Search for the cell housing the specified text and yield its (x, y) center coordinate. 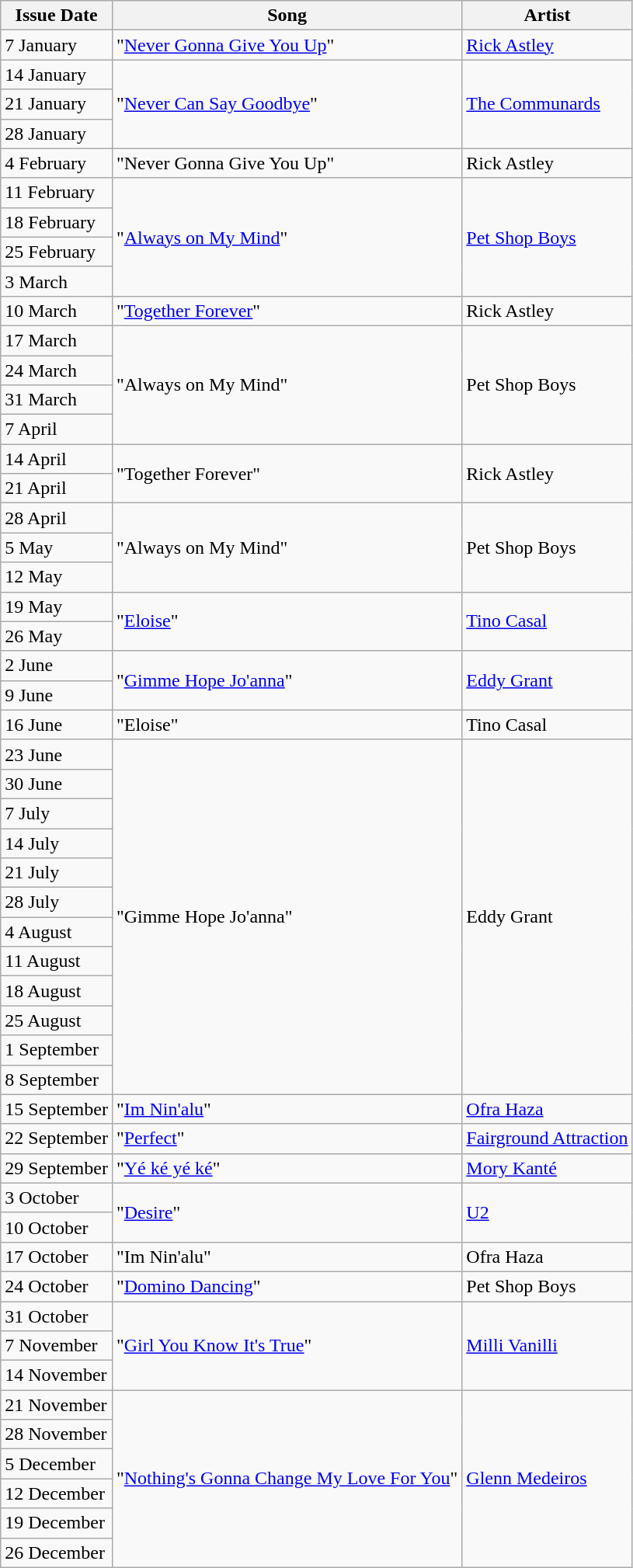
17 October (57, 1257)
28 April (57, 518)
19 May (57, 607)
28 July (57, 902)
24 October (57, 1286)
7 January (57, 45)
28 November (57, 1434)
4 August (57, 932)
21 April (57, 488)
9 June (57, 695)
14 November (57, 1375)
2 June (57, 666)
"Domino Dancing" (287, 1286)
Song (287, 16)
Artist (547, 16)
19 December (57, 1523)
5 May (57, 548)
"Perfect" (287, 1139)
18 August (57, 991)
11 August (57, 961)
10 March (57, 311)
4 February (57, 163)
8 September (57, 1080)
"Desire" (287, 1212)
"Yé ké yé ké" (287, 1168)
Issue Date (57, 16)
3 March (57, 281)
U2 (547, 1212)
18 February (57, 222)
28 January (57, 134)
3 October (57, 1198)
Mory Kanté (547, 1168)
29 September (57, 1168)
12 May (57, 577)
25 August (57, 1020)
21 January (57, 104)
Milli Vanilli (547, 1346)
7 April (57, 429)
The Communards (547, 104)
10 October (57, 1227)
31 March (57, 400)
26 December (57, 1552)
Glenn Medeiros (547, 1479)
7 July (57, 813)
31 October (57, 1316)
21 July (57, 873)
11 February (57, 193)
5 December (57, 1464)
24 March (57, 370)
"Never Can Say Goodbye" (287, 104)
1 September (57, 1050)
12 December (57, 1493)
14 January (57, 75)
Fairground Attraction (547, 1139)
25 February (57, 252)
21 November (57, 1405)
14 April (57, 459)
"Nothing's Gonna Change My Love For You" (287, 1479)
23 June (57, 754)
7 November (57, 1346)
26 May (57, 636)
15 September (57, 1109)
17 March (57, 340)
"Girl You Know It's True" (287, 1346)
16 June (57, 725)
22 September (57, 1139)
30 June (57, 784)
14 July (57, 843)
